Locate the cell with the specified text and output its (x, y) center coordinate. 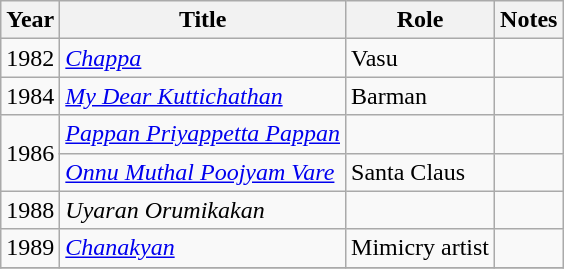
Vasu (420, 58)
Year (30, 20)
Role (420, 20)
My Dear Kuttichathan (203, 96)
Chanakyan (203, 248)
1989 (30, 248)
Onnu Muthal Poojyam Vare (203, 172)
1982 (30, 58)
Mimicry artist (420, 248)
Chappa (203, 58)
Title (203, 20)
Notes (529, 20)
1988 (30, 210)
Barman (420, 96)
Uyaran Orumikakan (203, 210)
Santa Claus (420, 172)
1986 (30, 153)
Pappan Priyappetta Pappan (203, 134)
1984 (30, 96)
